Return the (x, y) coordinate for the center point of the cell that contains the specified text.  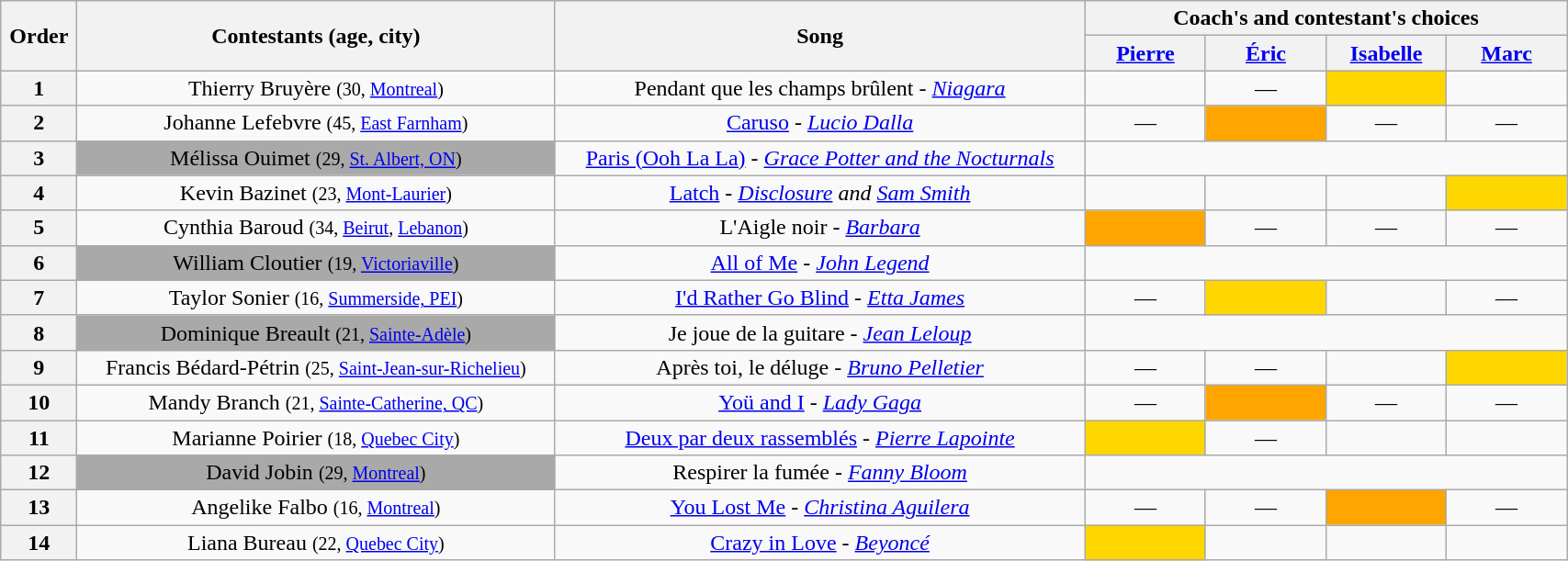
14 (39, 543)
Isabelle (1387, 53)
Song (820, 36)
8 (39, 332)
I'd Rather Go Blind - Etta James (820, 297)
You Lost Me - Christina Aguilera (820, 508)
Mandy Branch (21, Sainte-Catherine, QC) (316, 402)
Pendant que les champs brûlent - Niagara (820, 88)
6 (39, 263)
Paris (Ooh La La) - Grace Potter and the Nocturnals (820, 158)
4 (39, 193)
Éric (1266, 53)
10 (39, 402)
David Jobin (29, Montreal) (316, 473)
11 (39, 438)
Marianne Poirier (18, Quebec City) (316, 438)
Coach's and contestant's choices (1325, 18)
Deux par deux rassemblés - Pierre Lapointe (820, 438)
L'Aigle noir - Barbara (820, 228)
Angelike Falbo (16, Montreal) (316, 508)
Respirer la fumée - Fanny Bloom (820, 473)
All of Me - John Legend (820, 263)
3 (39, 158)
Je joue de la guitare - Jean Leloup (820, 332)
Contestants (age, city) (316, 36)
William Cloutier (19, Victoriaville) (316, 263)
2 (39, 123)
Caruso - Lucio Dalla (820, 123)
Latch - Disclosure and Sam Smith (820, 193)
Pierre (1145, 53)
Johanne Lefebvre (45, East Farnham) (316, 123)
13 (39, 508)
Dominique Breault (21, Sainte-Adèle) (316, 332)
Thierry Bruyère (30, Montreal) (316, 88)
Marc (1506, 53)
Kevin Bazinet (23, Mont-Laurier) (316, 193)
1 (39, 88)
Francis Bédard-Pétrin (25, Saint-Jean-sur-Richelieu) (316, 367)
9 (39, 367)
Après toi, le déluge - Bruno Pelletier (820, 367)
Liana Bureau (22, Quebec City) (316, 543)
Taylor Sonier (16, Summerside, PEI) (316, 297)
12 (39, 473)
5 (39, 228)
Mélissa Ouimet (29, St. Albert, ON) (316, 158)
Crazy in Love - Beyoncé (820, 543)
Yoü and I - Lady Gaga (820, 402)
7 (39, 297)
Cynthia Baroud (34, Beirut, Lebanon) (316, 228)
Order (39, 36)
